From the cell containing the given text, extract its center point as (x, y) coordinate. 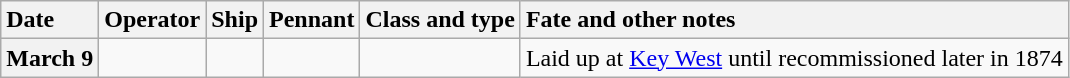
March 9 (50, 58)
Ship (235, 20)
Fate and other notes (794, 20)
Class and type (440, 20)
Date (50, 20)
Pennant (312, 20)
Operator (152, 20)
Laid up at Key West until recommissioned later in 1874 (794, 58)
